Return the (x, y) coordinate for the center point of the cell that contains the specified text.  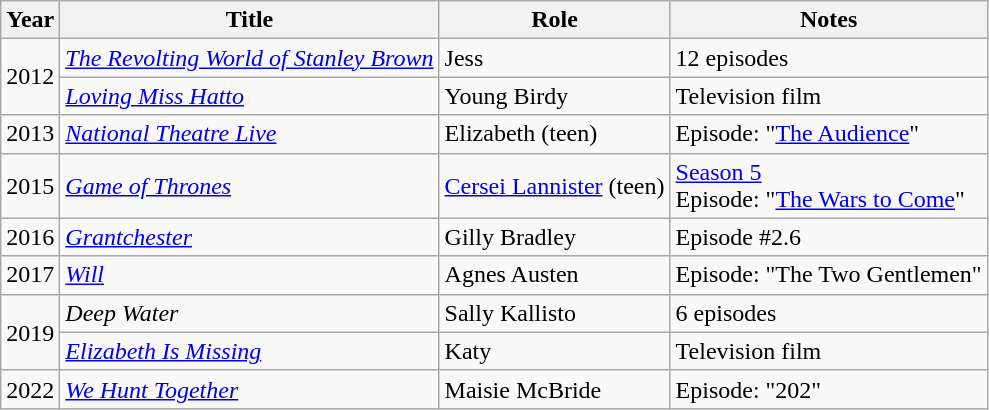
Elizabeth Is Missing (250, 351)
Episode: "202" (828, 389)
Role (554, 20)
2019 (30, 332)
2013 (30, 134)
Title (250, 20)
2016 (30, 237)
Young Birdy (554, 96)
Agnes Austen (554, 275)
Will (250, 275)
The Revolting World of Stanley Brown (250, 58)
Maisie McBride (554, 389)
Grantchester (250, 237)
Season 5Episode: "The Wars to Come" (828, 186)
Notes (828, 20)
Episode: "The Audience" (828, 134)
Cersei Lannister (teen) (554, 186)
Gilly Bradley (554, 237)
Loving Miss Hatto (250, 96)
2012 (30, 77)
We Hunt Together (250, 389)
Sally Kallisto (554, 313)
2015 (30, 186)
Deep Water (250, 313)
National Theatre Live (250, 134)
Elizabeth (teen) (554, 134)
2017 (30, 275)
Game of Thrones (250, 186)
6 episodes (828, 313)
12 episodes (828, 58)
Katy (554, 351)
Episode: "The Two Gentlemen" (828, 275)
Jess (554, 58)
Year (30, 20)
2022 (30, 389)
Episode #2.6 (828, 237)
